Extract the (X, Y) coordinate from the center of the cell holding the provided text.  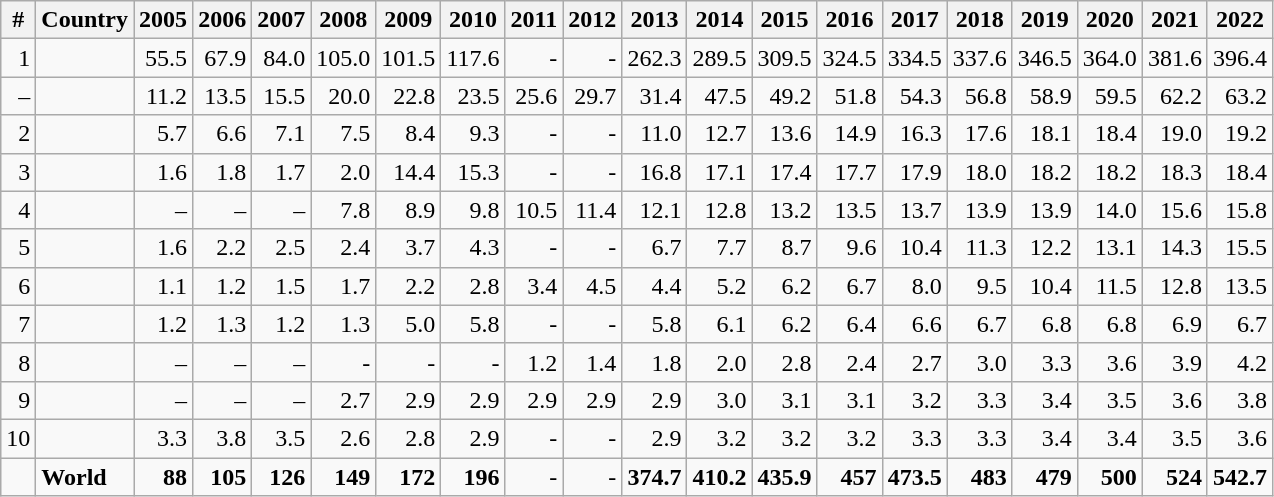
337.6 (980, 58)
11.0 (654, 134)
3.9 (1174, 362)
117.6 (473, 58)
20.0 (344, 96)
101.5 (408, 58)
2016 (850, 20)
15.8 (1240, 210)
9.5 (980, 286)
500 (1110, 477)
7.5 (344, 134)
World (85, 477)
6.1 (720, 324)
309.5 (784, 58)
84.0 (282, 58)
4.4 (654, 286)
17.4 (784, 172)
2014 (720, 20)
473.5 (914, 477)
479 (1044, 477)
374.7 (654, 477)
1.5 (282, 286)
23.5 (473, 96)
381.6 (1174, 58)
17.1 (720, 172)
14.9 (850, 134)
49.2 (784, 96)
2005 (164, 20)
7.7 (720, 248)
17.7 (850, 172)
1.1 (164, 286)
262.3 (654, 58)
2012 (592, 20)
4.5 (592, 286)
6.4 (850, 324)
2020 (1110, 20)
9 (18, 400)
410.2 (720, 477)
19.2 (1240, 134)
6.9 (1174, 324)
12.2 (1044, 248)
15.3 (473, 172)
17.6 (980, 134)
55.5 (164, 58)
59.5 (1110, 96)
2009 (408, 20)
11.2 (164, 96)
13.7 (914, 210)
2 (18, 134)
2.5 (282, 248)
10 (18, 438)
51.8 (850, 96)
149 (344, 477)
8.4 (408, 134)
Country (85, 20)
9.6 (850, 248)
16.8 (654, 172)
# (18, 20)
11.5 (1110, 286)
2011 (534, 20)
13.2 (784, 210)
63.2 (1240, 96)
334.5 (914, 58)
2022 (1240, 20)
18.0 (980, 172)
5.0 (408, 324)
29.7 (592, 96)
2006 (222, 20)
11.4 (592, 210)
2013 (654, 20)
17.9 (914, 172)
11.3 (980, 248)
31.4 (654, 96)
483 (980, 477)
14.4 (408, 172)
542.7 (1240, 477)
2.6 (344, 438)
2010 (473, 20)
7.8 (344, 210)
54.3 (914, 96)
15.6 (1174, 210)
196 (473, 477)
5.2 (720, 286)
7 (18, 324)
289.5 (720, 58)
2018 (980, 20)
5.7 (164, 134)
324.5 (850, 58)
3 (18, 172)
8 (18, 362)
25.6 (534, 96)
105.0 (344, 58)
5 (18, 248)
364.0 (1110, 58)
22.8 (408, 96)
524 (1174, 477)
2019 (1044, 20)
14.3 (1174, 248)
12.7 (720, 134)
56.8 (980, 96)
8.9 (408, 210)
58.9 (1044, 96)
8.0 (914, 286)
172 (408, 477)
47.5 (720, 96)
14.0 (1110, 210)
396.4 (1240, 58)
435.9 (784, 477)
88 (164, 477)
7.1 (282, 134)
62.2 (1174, 96)
13.6 (784, 134)
16.3 (914, 134)
4.2 (1240, 362)
1.4 (592, 362)
2007 (282, 20)
13.1 (1110, 248)
1 (18, 58)
105 (222, 477)
12.1 (654, 210)
18.3 (1174, 172)
346.5 (1044, 58)
2008 (344, 20)
4.3 (473, 248)
9.8 (473, 210)
9.3 (473, 134)
457 (850, 477)
2021 (1174, 20)
10.5 (534, 210)
8.7 (784, 248)
67.9 (222, 58)
6 (18, 286)
4 (18, 210)
18.1 (1044, 134)
3.7 (408, 248)
19.0 (1174, 134)
2015 (784, 20)
2017 (914, 20)
126 (282, 477)
